Identify which cell holds the provided text, then report its (X, Y) central coordinate. 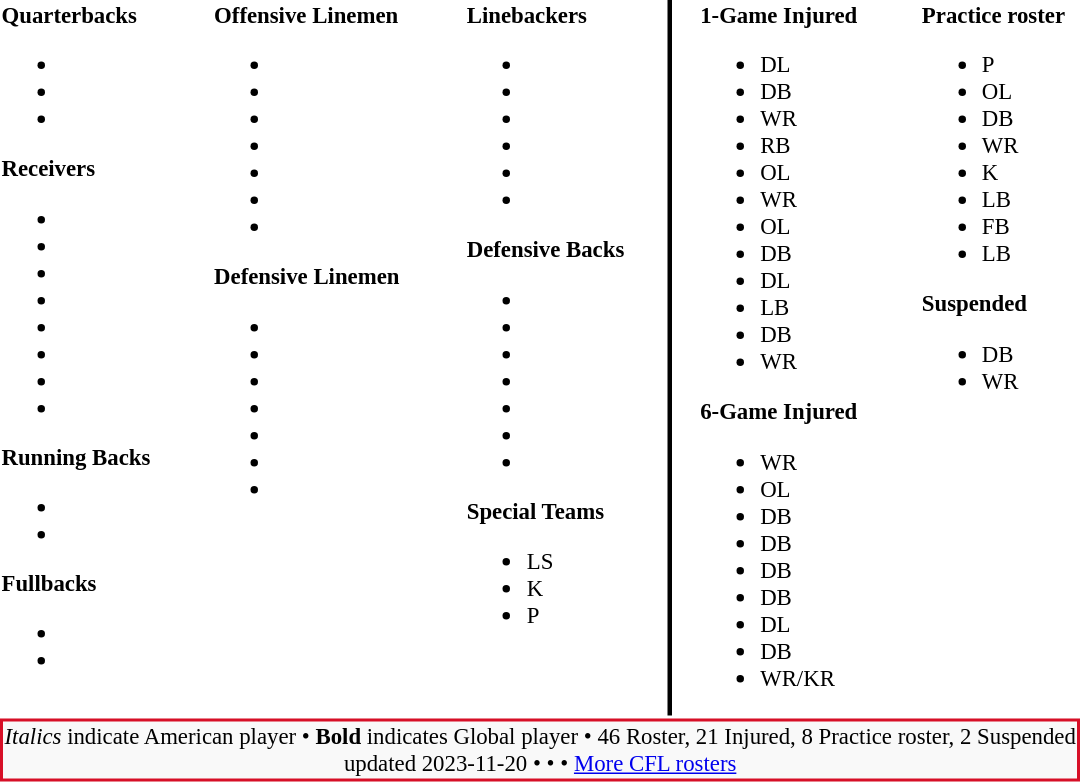
Practice roster P OL DB WR K LB FB LBSuspended DB WR (1000, 358)
Offensive LinemenDefensive Linemen (316, 358)
LinebackersDefensive BacksSpecial Teams LS K P (553, 358)
QuarterbacksReceiversRunning BacksFullbacks (83, 358)
1-Game Injured DL DB WR RB OL WR OL DB DL LB DB WR6-Game Injured WR OL DB DB DB DB DL DB WR/KR (786, 358)
